Pinpoint the cell where the given text exists, returning its (X, Y) midpoint coordinate. 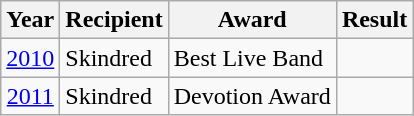
Year (30, 20)
Recipient (114, 20)
Award (252, 20)
Best Live Band (252, 58)
Devotion Award (252, 96)
Result (374, 20)
2011 (30, 96)
2010 (30, 58)
